Output the [X, Y] coordinate of the center of the cell containing the given text.  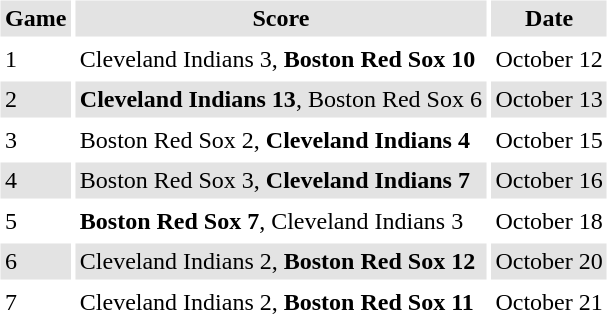
Date [549, 18]
Cleveland Indians 13, Boston Red Sox 6 [280, 100]
Cleveland Indians 2, Boston Red Sox 12 [280, 262]
6 [35, 262]
4 [35, 180]
October 16 [549, 180]
October 20 [549, 262]
October 13 [549, 100]
Boston Red Sox 2, Cleveland Indians 4 [280, 140]
October 18 [549, 221]
2 [35, 100]
October 15 [549, 140]
3 [35, 140]
1 [35, 59]
Cleveland Indians 3, Boston Red Sox 10 [280, 59]
Boston Red Sox 7, Cleveland Indians 3 [280, 221]
Boston Red Sox 3, Cleveland Indians 7 [280, 180]
Game [35, 18]
5 [35, 221]
October 12 [549, 59]
Score [280, 18]
